Identify which cell holds the provided text, then report its (X, Y) central coordinate. 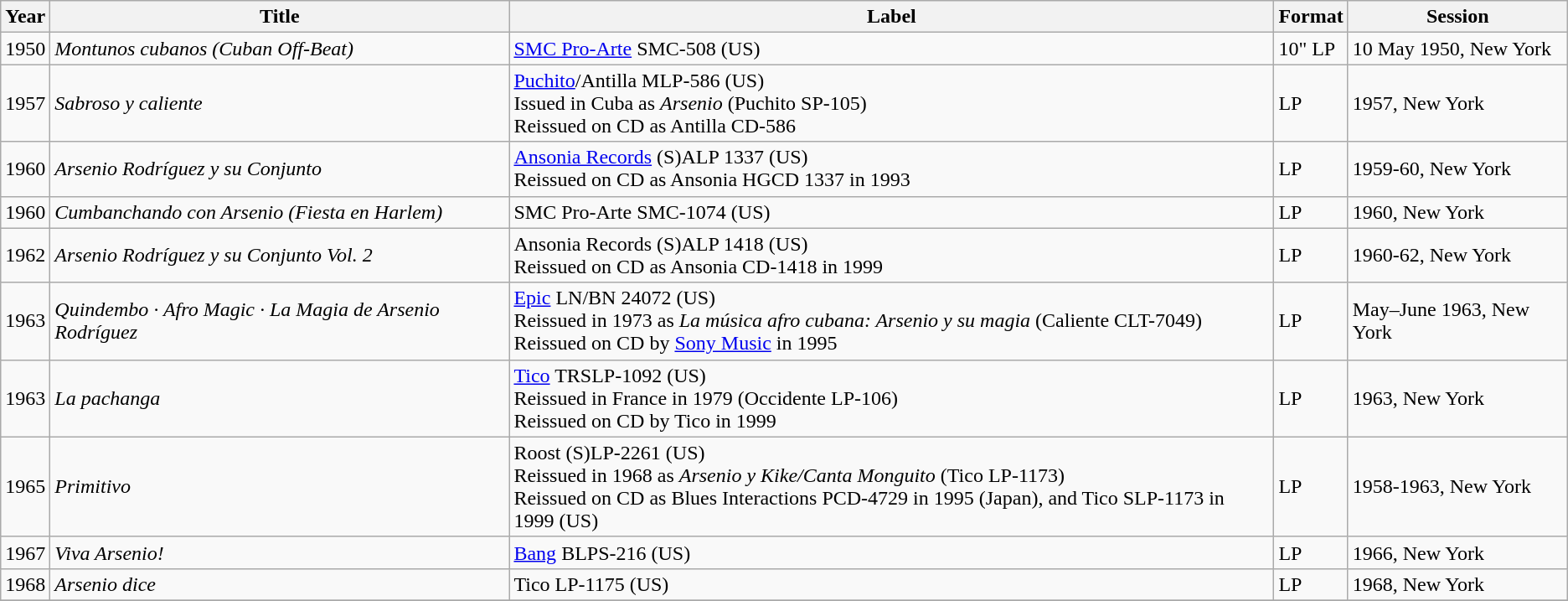
SMC Pro-Arte SMC-1074 (US) (891, 212)
1968 (25, 584)
1968, New York (1457, 584)
Title (280, 17)
1959-60, New York (1457, 169)
Arsenio Rodríguez y su Conjunto (280, 169)
Epic LN/BN 24072 (US)Reissued in 1973 as La música afro cubana: Arsenio y su magia (Caliente CLT-7049)Reissued on CD by Sony Music in 1995 (891, 321)
Bang BLPS-216 (US) (891, 552)
1958-1963, New York (1457, 486)
1963, New York (1457, 398)
Year (25, 17)
1962 (25, 255)
Label (891, 17)
Arsenio dice (280, 584)
Viva Arsenio! (280, 552)
1965 (25, 486)
La pachanga (280, 398)
Puchito/Antilla MLP-586 (US)Issued in Cuba as Arsenio (Puchito SP-105)Reissued on CD as Antilla CD-586 (891, 103)
1966, New York (1457, 552)
Tico TRSLP-1092 (US)Reissued in France in 1979 (Occidente LP-106)Reissued on CD by Tico in 1999 (891, 398)
10 May 1950, New York (1457, 49)
Ansonia Records (S)ALP 1418 (US)Reissued on CD as Ansonia CD-1418 in 1999 (891, 255)
1957, New York (1457, 103)
SMC Pro-Arte SMC-508 (US) (891, 49)
1967 (25, 552)
10" LP (1311, 49)
Tico LP-1175 (US) (891, 584)
1957 (25, 103)
May–June 1963, New York (1457, 321)
1960-62, New York (1457, 255)
Cumbanchando con Arsenio (Fiesta en Harlem) (280, 212)
Ansonia Records (S)ALP 1337 (US)Reissued on CD as Ansonia HGCD 1337 in 1993 (891, 169)
1950 (25, 49)
Primitivo (280, 486)
Montunos cubanos (Cuban Off-Beat) (280, 49)
Session (1457, 17)
Quindembo · Afro Magic · La Magia de Arsenio Rodríguez (280, 321)
Arsenio Rodríguez y su Conjunto Vol. 2 (280, 255)
Format (1311, 17)
1960, New York (1457, 212)
Sabroso y caliente (280, 103)
